Output the [x, y] coordinate of the center of the cell containing the given text.  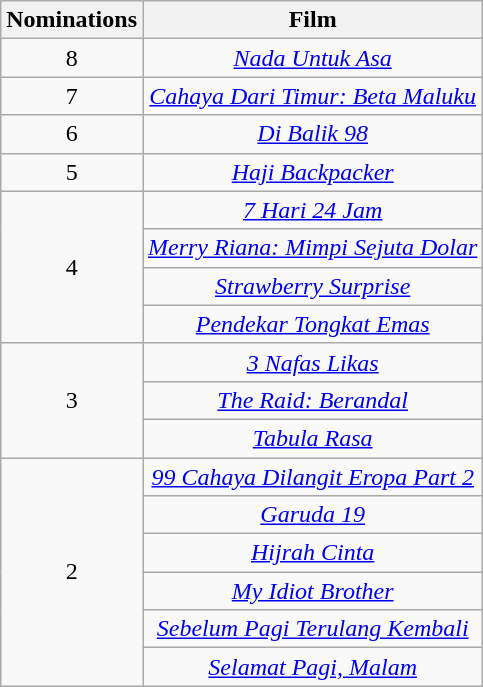
Tabula Rasa [312, 438]
3 Nafas Likas [312, 362]
2 [72, 572]
Cahaya Dari Timur: Beta Maluku [312, 96]
8 [72, 58]
Strawberry Surprise [312, 286]
The Raid: Berandal [312, 400]
Garuda 19 [312, 515]
7 [72, 96]
My Idiot Brother [312, 591]
Pendekar Tongkat Emas [312, 324]
5 [72, 172]
Sebelum Pagi Terulang Kembali [312, 629]
Hijrah Cinta [312, 553]
Merry Riana: Mimpi Sejuta Dolar [312, 248]
99 Cahaya Dilangit Eropa Part 2 [312, 477]
Film [312, 20]
Selamat Pagi, Malam [312, 667]
Nada Untuk Asa [312, 58]
4 [72, 267]
Nominations [72, 20]
6 [72, 134]
7 Hari 24 Jam [312, 210]
3 [72, 400]
Haji Backpacker [312, 172]
Di Balik 98 [312, 134]
